Provide the (X, Y) coordinate of the cell's center where the given text is located.  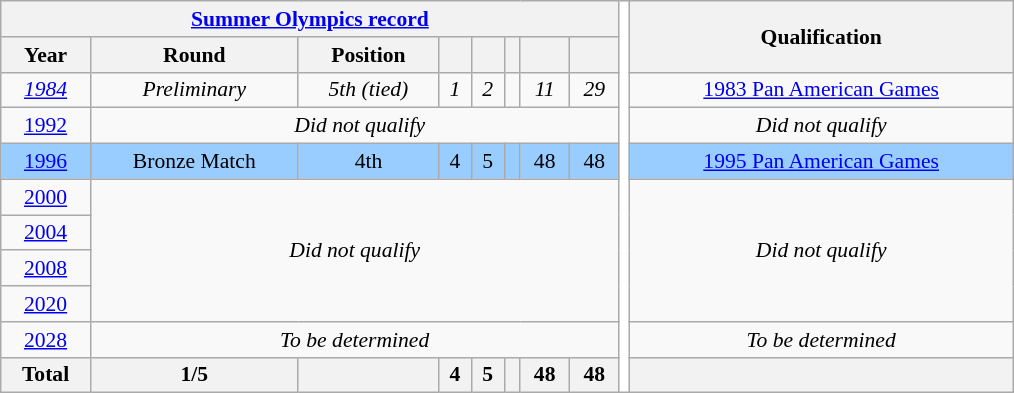
4th (368, 162)
2 (488, 90)
Total (46, 375)
1 (456, 90)
Qualification (821, 36)
2004 (46, 233)
Summer Olympics record (310, 19)
Year (46, 55)
2028 (46, 340)
1/5 (194, 375)
Round (194, 55)
1983 Pan American Games (821, 90)
1992 (46, 126)
Bronze Match (194, 162)
2000 (46, 197)
2020 (46, 304)
1995 Pan American Games (821, 162)
29 (594, 90)
2008 (46, 269)
Preliminary (194, 90)
1996 (46, 162)
1984 (46, 90)
5th (tied) (368, 90)
11 (545, 90)
Position (368, 55)
